Extract the (x, y) coordinate from the center of the cell holding the provided text.  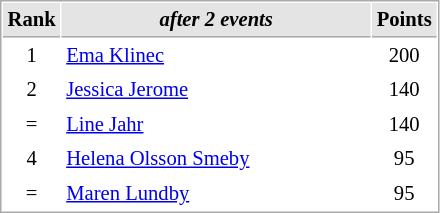
200 (404, 56)
Helena Olsson Smeby (216, 158)
Line Jahr (216, 124)
Jessica Jerome (216, 90)
Ema Klinec (216, 56)
4 (32, 158)
after 2 events (216, 20)
Maren Lundby (216, 194)
Points (404, 20)
1 (32, 56)
Rank (32, 20)
2 (32, 90)
